Identify which cell holds the provided text, then report its [x, y] central coordinate. 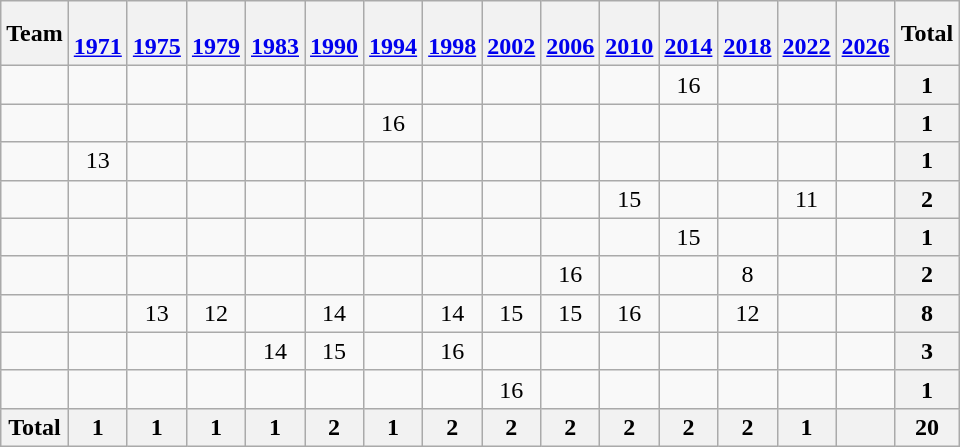
2022 [806, 34]
2026 [866, 34]
1975 [156, 34]
11 [806, 199]
1994 [394, 34]
2006 [570, 34]
2018 [748, 34]
1979 [216, 34]
1971 [98, 34]
1990 [334, 34]
20 [927, 427]
2014 [688, 34]
1998 [452, 34]
3 [927, 351]
2002 [512, 34]
Team [35, 34]
1983 [274, 34]
2010 [630, 34]
